Extract the [x, y] coordinate from the center of the cell holding the provided text.  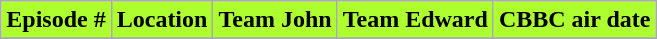
Location [162, 20]
CBBC air date [574, 20]
Team Edward [415, 20]
Team John [275, 20]
Episode # [56, 20]
